Find where the given text appears and provide that cell's center as (x, y) coordinate. 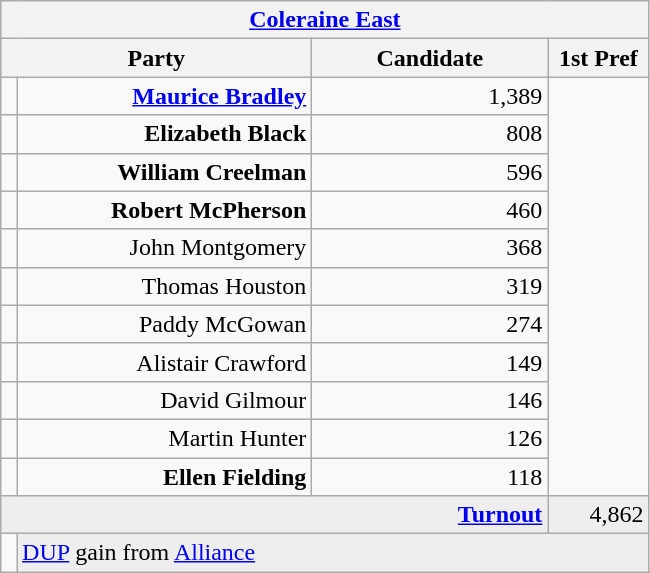
Alistair Crawford (164, 362)
146 (430, 400)
460 (430, 210)
4,862 (598, 515)
David Gilmour (164, 400)
126 (430, 438)
368 (430, 248)
Paddy McGowan (164, 324)
274 (430, 324)
Party (156, 58)
Candidate (430, 58)
319 (430, 286)
Robert McPherson (164, 210)
Elizabeth Black (164, 134)
1,389 (430, 96)
1st Pref (598, 58)
William Creelman (164, 172)
149 (430, 362)
808 (430, 134)
118 (430, 477)
Thomas Houston (164, 286)
596 (430, 172)
John Montgomery (164, 248)
Martin Hunter (164, 438)
Coleraine East (325, 20)
Maurice Bradley (164, 96)
Turnout (274, 515)
DUP gain from Alliance (333, 553)
Ellen Fielding (164, 477)
